Scan for the cell matching the given text and deliver its (x, y) coordinate at center. 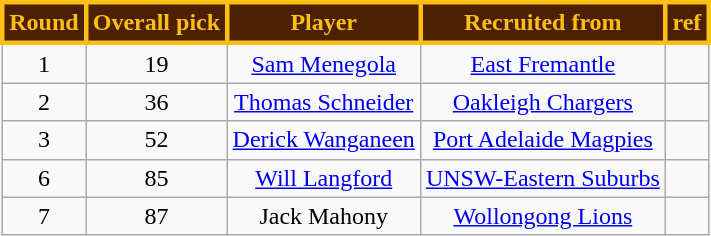
1 (44, 63)
Oakleigh Chargers (542, 102)
19 (156, 63)
Overall pick (156, 22)
Thomas Schneider (324, 102)
East Fremantle (542, 63)
2 (44, 102)
Will Langford (324, 178)
3 (44, 140)
Player (324, 22)
Recruited from (542, 22)
36 (156, 102)
6 (44, 178)
Port Adelaide Magpies (542, 140)
Jack Mahony (324, 216)
7 (44, 216)
85 (156, 178)
52 (156, 140)
Sam Menegola (324, 63)
Wollongong Lions (542, 216)
Round (44, 22)
UNSW-Eastern Suburbs (542, 178)
Derick Wanganeen (324, 140)
87 (156, 216)
ref (686, 22)
